Scan for the cell matching the given text and deliver its (X, Y) coordinate at center. 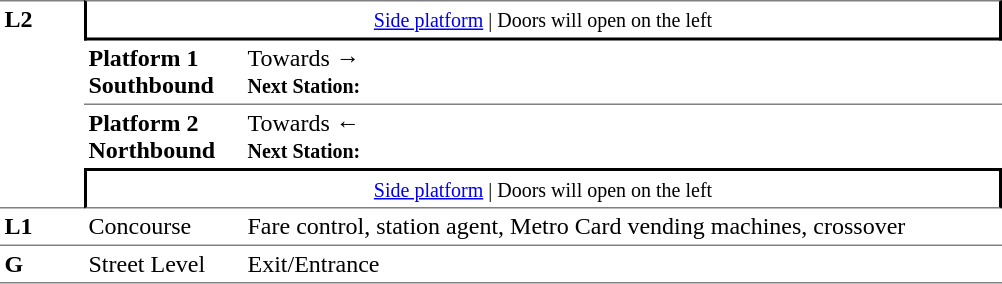
Fare control, station agent, Metro Card vending machines, crossover (622, 226)
Exit/Entrance (622, 264)
L1 (42, 226)
Platform 1Southbound (164, 72)
Towards ← Next Station: (622, 136)
Street Level (164, 264)
Concourse (164, 226)
Platform 2Northbound (164, 136)
Towards → Next Station: (622, 72)
G (42, 264)
L2 (42, 104)
